Extract the (X, Y) coordinate from the center of the cell holding the provided text.  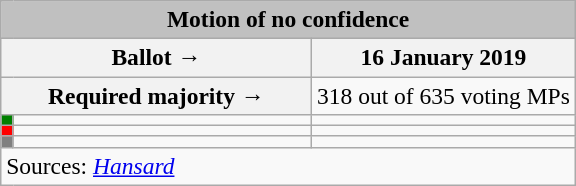
Ballot → (156, 57)
Required majority → (156, 95)
Sources: Hansard (288, 166)
Motion of no confidence (288, 19)
318 out of 635 voting MPs (444, 95)
16 January 2019 (444, 57)
